Return the [x, y] coordinate for the center point of the cell that contains the specified text.  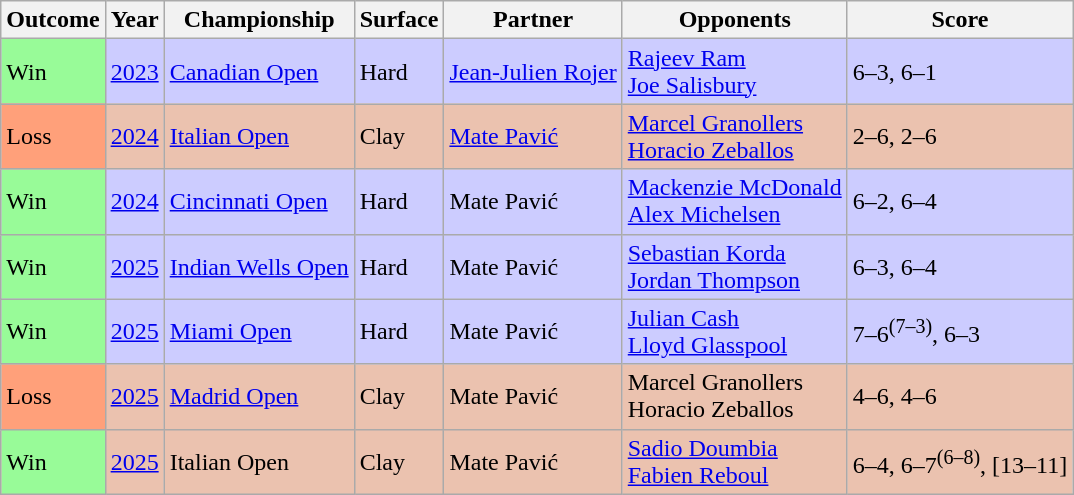
2023 [134, 72]
6–3, 6–4 [960, 266]
Madrid Open [259, 396]
Sadio Doumbia Fabien Reboul [734, 462]
Jean-Julien Rojer [533, 72]
Outcome [53, 20]
Mackenzie McDonald Alex Michelsen [734, 202]
Sebastian Korda Jordan Thompson [734, 266]
Julian Cash Lloyd Glasspool [734, 332]
Year [134, 20]
2–6, 2–6 [960, 136]
6–4, 6–7(6–8), [13–11] [960, 462]
Canadian Open [259, 72]
Championship [259, 20]
Miami Open [259, 332]
Score [960, 20]
Opponents [734, 20]
Surface [399, 20]
Cincinnati Open [259, 202]
Rajeev Ram Joe Salisbury [734, 72]
7–6(7–3), 6–3 [960, 332]
6–3, 6–1 [960, 72]
Partner [533, 20]
4–6, 4–6 [960, 396]
Indian Wells Open [259, 266]
6–2, 6–4 [960, 202]
